Return (X, Y) of the center of cell containing provided text 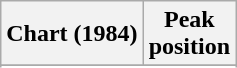
Chart (1984) (72, 34)
Peakposition (189, 34)
